Search for the cell housing the specified text and yield its (X, Y) center coordinate. 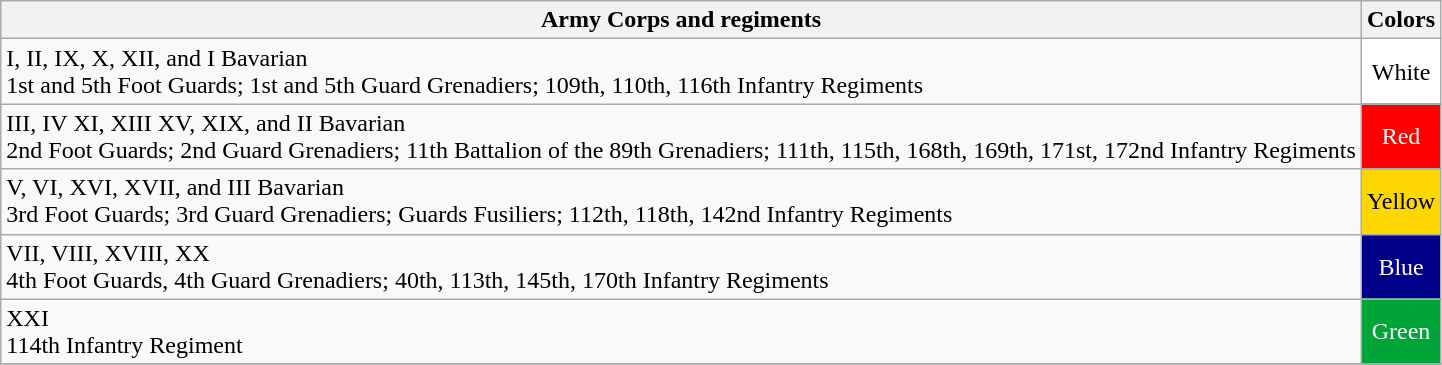
Blue (1400, 266)
Colors (1400, 20)
Yellow (1400, 202)
White (1400, 72)
Army Corps and regiments (682, 20)
I, II, IX, X, XII, and I Bavarian1st and 5th Foot Guards; 1st and 5th Guard Grenadiers; 109th, 110th, 116th Infantry Regiments (682, 72)
Green (1400, 332)
XXI114th Infantry Regiment (682, 332)
VII, VIII, XVIII, XX4th Foot Guards, 4th Guard Grenadiers; 40th, 113th, 145th, 170th Infantry Regiments (682, 266)
Red (1400, 136)
V, VI, XVI, XVII, and III Bavarian3rd Foot Guards; 3rd Guard Grenadiers; Guards Fusiliers; 112th, 118th, 142nd Infantry Regiments (682, 202)
